Identify which cell holds the provided text, then report its [x, y] central coordinate. 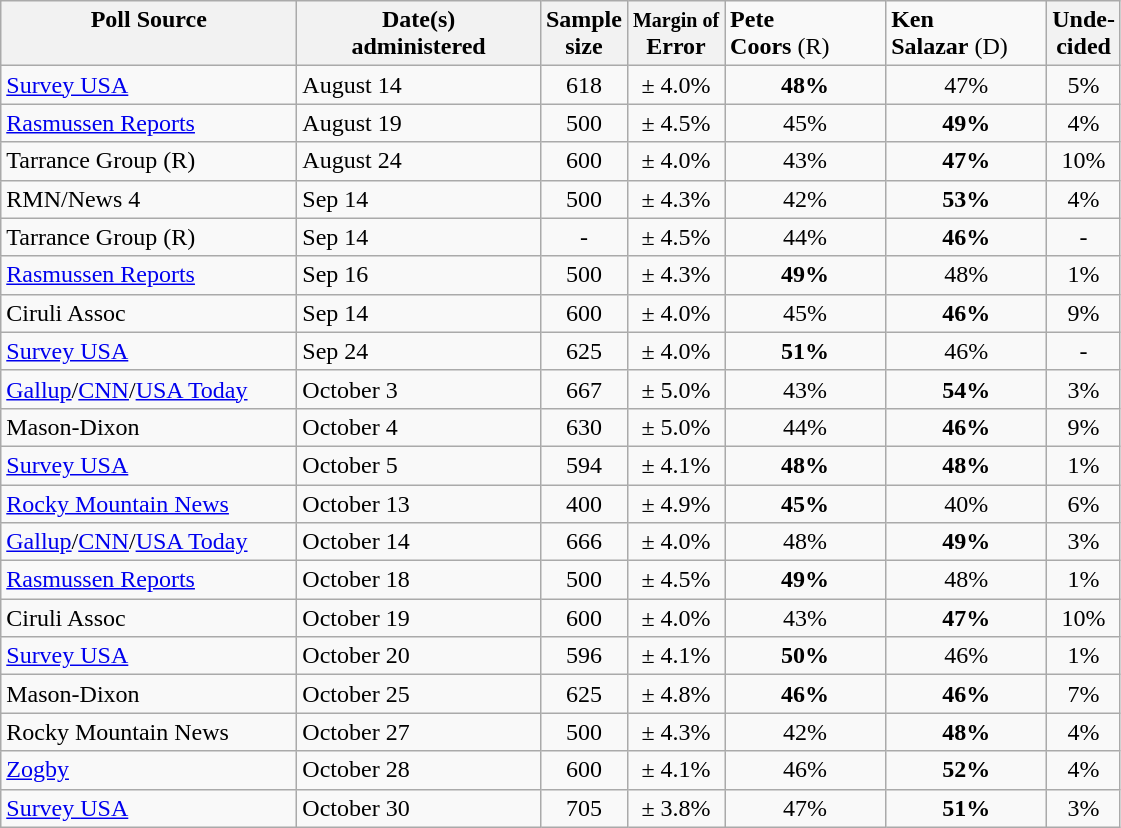
Unde-cided [1084, 34]
August 19 [419, 123]
October 30 [419, 808]
August 24 [419, 161]
52% [966, 770]
667 [584, 389]
Sep 16 [419, 275]
Sep 24 [419, 351]
7% [1084, 694]
October 18 [419, 580]
666 [584, 542]
40% [966, 503]
October 25 [419, 694]
705 [584, 808]
± 3.8% [676, 808]
Poll Source [149, 34]
53% [966, 199]
RMN/News 4 [149, 199]
5% [1084, 85]
Date(s) administered [419, 34]
50% [806, 656]
Ken Salazar (D) [966, 34]
October 28 [419, 770]
54% [966, 389]
October 20 [419, 656]
596 [584, 656]
October 5 [419, 465]
618 [584, 85]
October 13 [419, 503]
Samplesize [584, 34]
630 [584, 427]
October 27 [419, 732]
Zogby [149, 770]
594 [584, 465]
Pete Coors (R) [806, 34]
400 [584, 503]
October 19 [419, 618]
± 4.9% [676, 503]
October 3 [419, 389]
± 4.8% [676, 694]
August 14 [419, 85]
October 4 [419, 427]
6% [1084, 503]
Margin ofError [676, 34]
October 14 [419, 542]
